From the cell containing the given text, extract its center point as [x, y] coordinate. 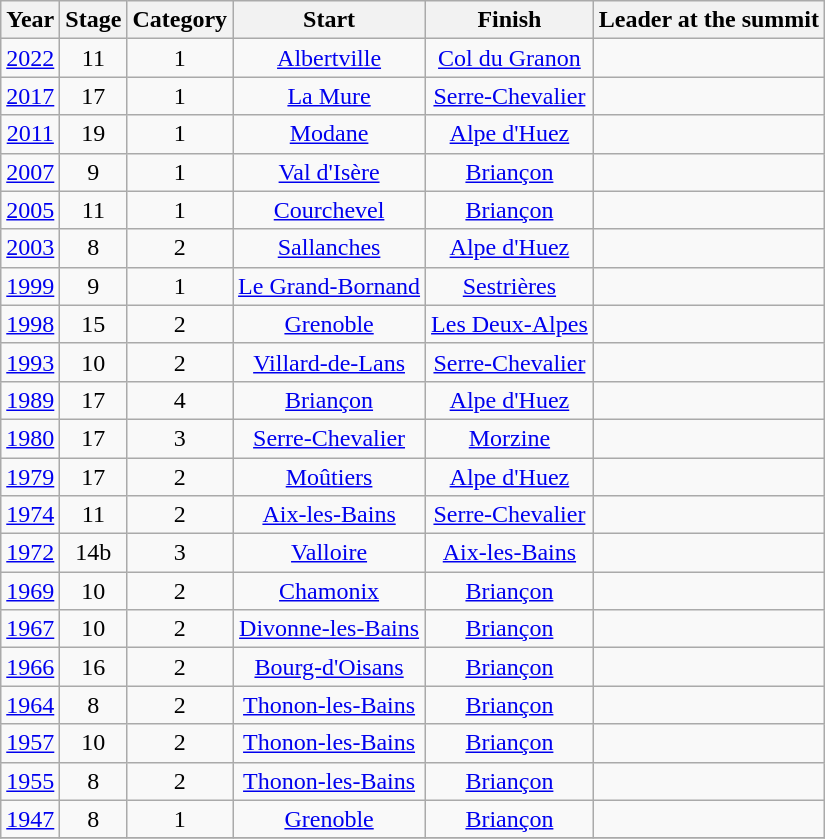
1966 [30, 667]
Start [330, 20]
1955 [30, 781]
1947 [30, 819]
2003 [30, 248]
Valloire [330, 553]
1999 [30, 286]
Sallanches [330, 248]
1980 [30, 438]
Stage [94, 20]
1972 [30, 553]
La Mure [330, 96]
Category [180, 20]
Courchevel [330, 210]
Morzine [510, 438]
2007 [30, 172]
16 [94, 667]
1964 [30, 705]
Chamonix [330, 591]
2011 [30, 134]
1967 [30, 629]
2005 [30, 210]
Leader at the summit [708, 20]
15 [94, 324]
2022 [30, 58]
Sestrières [510, 286]
Bourg-d'Oisans [330, 667]
Villard-de-Lans [330, 362]
Divonne-les-Bains [330, 629]
19 [94, 134]
2017 [30, 96]
Les Deux-Alpes [510, 324]
Finish [510, 20]
14b [94, 553]
Le Grand-Bornand [330, 286]
Moûtiers [330, 477]
Val d'Isère [330, 172]
4 [180, 400]
1993 [30, 362]
1974 [30, 515]
1998 [30, 324]
1979 [30, 477]
Col du Granon [510, 58]
1957 [30, 743]
1969 [30, 591]
Albertville [330, 58]
Modane [330, 134]
Year [30, 20]
1989 [30, 400]
